Capture the cell that displays the provided text and extract its (X, Y) central coordinate. 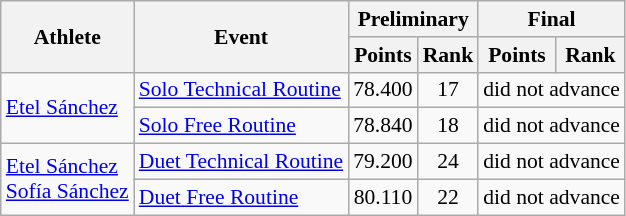
Solo Technical Routine (241, 90)
Athlete (68, 36)
22 (448, 197)
Duet Technical Routine (241, 162)
Preliminary (413, 19)
17 (448, 90)
Etel Sánchez (68, 108)
Final (552, 19)
24 (448, 162)
18 (448, 126)
Etel SánchezSofía Sánchez (68, 180)
78.840 (382, 126)
Duet Free Routine (241, 197)
78.400 (382, 90)
80.110 (382, 197)
Solo Free Routine (241, 126)
Event (241, 36)
79.200 (382, 162)
